Output the (X, Y) coordinate of the center of the cell containing the given text.  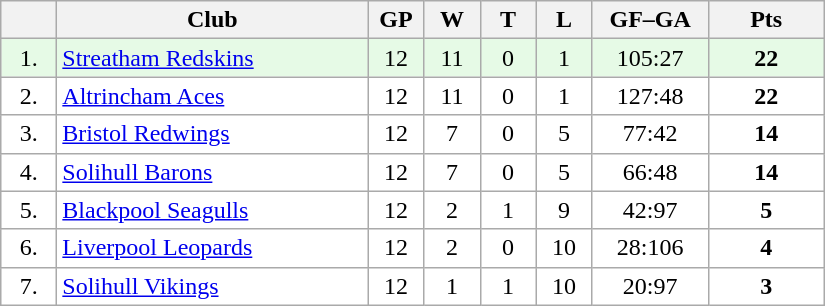
Club (212, 20)
Bristol Redwings (212, 134)
4 (766, 248)
127:48 (650, 96)
7. (29, 286)
42:97 (650, 210)
28:106 (650, 248)
5. (29, 210)
Solihull Vikings (212, 286)
2. (29, 96)
T (508, 20)
77:42 (650, 134)
Liverpool Leopards (212, 248)
L (564, 20)
Solihull Barons (212, 172)
3. (29, 134)
Pts (766, 20)
20:97 (650, 286)
Streatham Redskins (212, 58)
Altrincham Aces (212, 96)
4. (29, 172)
GF–GA (650, 20)
66:48 (650, 172)
Blackpool Seagulls (212, 210)
GP (396, 20)
1. (29, 58)
3 (766, 286)
105:27 (650, 58)
W (452, 20)
6. (29, 248)
9 (564, 210)
